Identify which cell holds the provided text, then report its [x, y] central coordinate. 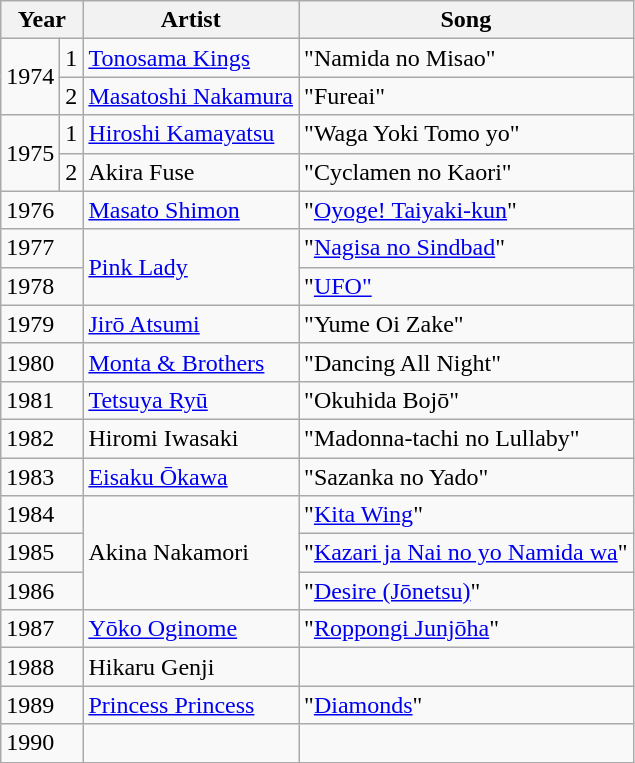
"Kita Wing" [466, 515]
1982 [42, 438]
1984 [42, 515]
Tonosama Kings [191, 58]
1990 [42, 743]
Song [466, 20]
"Cyclamen no Kaori" [466, 172]
Masato Shimon [191, 210]
"Waga Yoki Tomo yo" [466, 134]
Hiromi Iwasaki [191, 438]
"Madonna-tachi no Lullaby" [466, 438]
Masatoshi Nakamura [191, 96]
1980 [42, 362]
1977 [42, 248]
1988 [42, 667]
1978 [42, 286]
Monta & Brothers [191, 362]
1983 [42, 477]
Year [42, 20]
"Diamonds" [466, 705]
Akina Nakamori [191, 553]
"Namida no Misao" [466, 58]
Hikaru Genji [191, 667]
Artist [191, 20]
"Kazari ja Nai no yo Namida wa" [466, 553]
"Fureai" [466, 96]
"Dancing All Night" [466, 362]
1985 [42, 553]
1987 [42, 629]
Eisaku Ōkawa [191, 477]
"Roppongi Junjōha" [466, 629]
"Okuhida Bojō" [466, 400]
1976 [42, 210]
1986 [42, 591]
Pink Lady [191, 267]
1974 [30, 77]
Hiroshi Kamayatsu [191, 134]
Yōko Oginome [191, 629]
"UFO" [466, 286]
"Oyoge! Taiyaki-kun" [466, 210]
"Yume Oi Zake" [466, 324]
"Nagisa no Sindbad" [466, 248]
"Sazanka no Yado" [466, 477]
"Desire (Jōnetsu)" [466, 591]
Akira Fuse [191, 172]
1989 [42, 705]
1975 [30, 153]
1979 [42, 324]
Jirō Atsumi [191, 324]
Princess Princess [191, 705]
Tetsuya Ryū [191, 400]
1981 [42, 400]
